Return (x, y) of the center of cell containing provided text 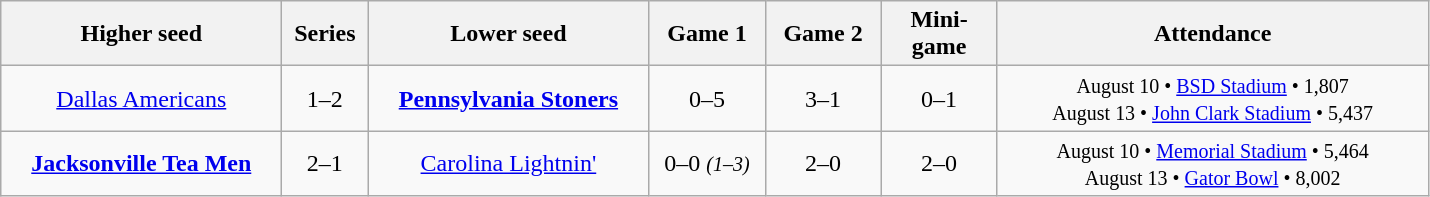
0–1 (939, 98)
Jacksonville Tea Men (142, 164)
Carolina Lightnin' (508, 164)
Series (325, 34)
Lower seed (508, 34)
Dallas Americans (142, 98)
Pennsylvania Stoners (508, 98)
Game 2 (823, 34)
Higher seed (142, 34)
2–1 (325, 164)
Mini-game (939, 34)
0–0 (1–3) (707, 164)
August 10 • Memorial Stadium • 5,464August 13 • Gator Bowl • 8,002 (1212, 164)
3–1 (823, 98)
Attendance (1212, 34)
1–2 (325, 98)
August 10 • BSD Stadium • 1,807August 13 • John Clark Stadium • 5,437 (1212, 98)
Game 1 (707, 34)
0–5 (707, 98)
